For the text-containing cell, return its midpoint in (X, Y) coordinate format. 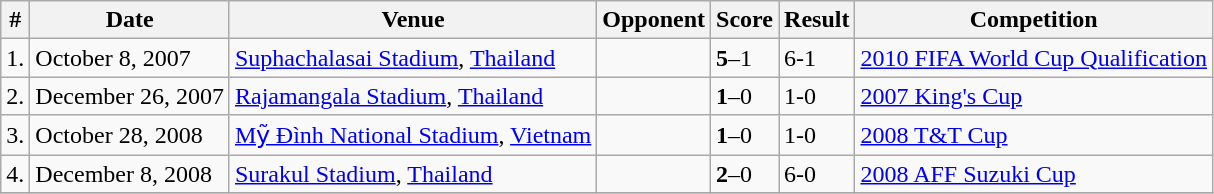
Score (745, 20)
2008 AFF Suzuki Cup (1034, 173)
Suphachalasai Stadium, Thailand (412, 58)
4. (16, 173)
December 8, 2008 (130, 173)
2–0 (745, 173)
Result (817, 20)
Opponent (654, 20)
December 26, 2007 (130, 96)
2. (16, 96)
2007 King's Cup (1034, 96)
Mỹ Đình National Stadium, Vietnam (412, 135)
Venue (412, 20)
6-0 (817, 173)
Competition (1034, 20)
3. (16, 135)
2010 FIFA World Cup Qualification (1034, 58)
# (16, 20)
Surakul Stadium, Thailand (412, 173)
1. (16, 58)
2008 T&T Cup (1034, 135)
October 8, 2007 (130, 58)
Date (130, 20)
6-1 (817, 58)
Rajamangala Stadium, Thailand (412, 96)
October 28, 2008 (130, 135)
5–1 (745, 58)
